Search for the cell housing the specified text and yield its (X, Y) center coordinate. 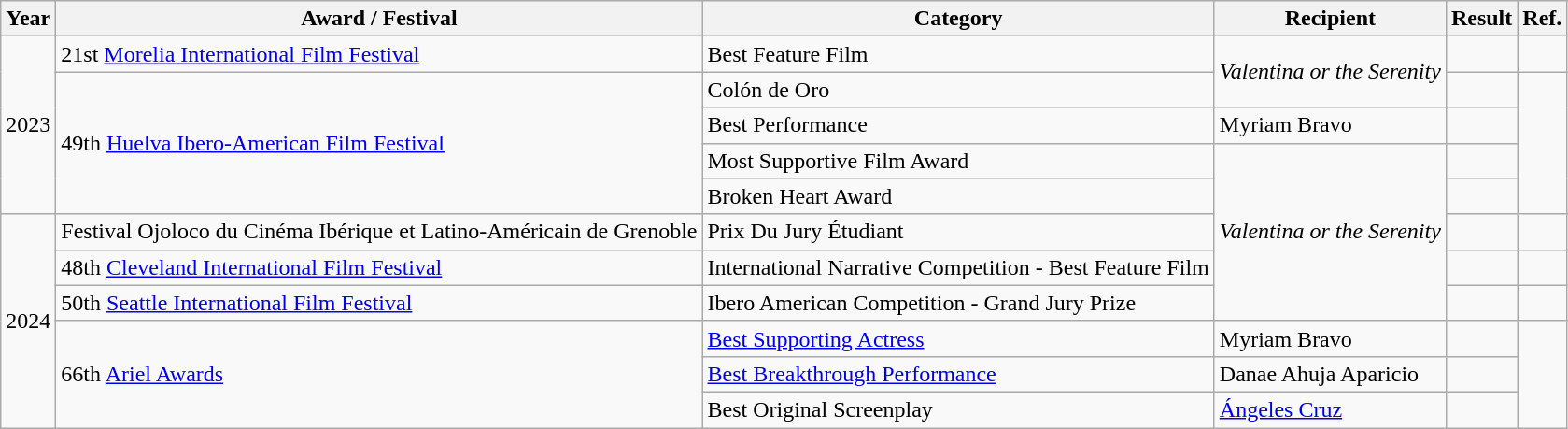
Award / Festival (379, 19)
Ref. (1543, 19)
2023 (28, 125)
Best Breakthrough Performance (958, 374)
Prix Du Jury Étudiant (958, 232)
Best Original Screenplay (958, 409)
Best Feature Film (958, 54)
Ángeles Cruz (1330, 409)
Ibero American Competition - Grand Jury Prize (958, 303)
Broken Heart Award (958, 196)
49th Huelva Ibero-American Film Festival (379, 143)
21st Morelia International Film Festival (379, 54)
66th Ariel Awards (379, 374)
International Narrative Competition - Best Feature Film (958, 267)
Recipient (1330, 19)
Category (958, 19)
Danae Ahuja Aparicio (1330, 374)
Festival Ojoloco du Cinéma Ibérique et Latino-Américain de Grenoble (379, 232)
Colón de Oro (958, 90)
Result (1481, 19)
Best Performance (958, 125)
50th Seattle International Film Festival (379, 303)
Best Supporting Actress (958, 338)
Most Supportive Film Award (958, 161)
48th Cleveland International Film Festival (379, 267)
Year (28, 19)
2024 (28, 321)
